Output the [X, Y] coordinate of the center of the cell containing the given text.  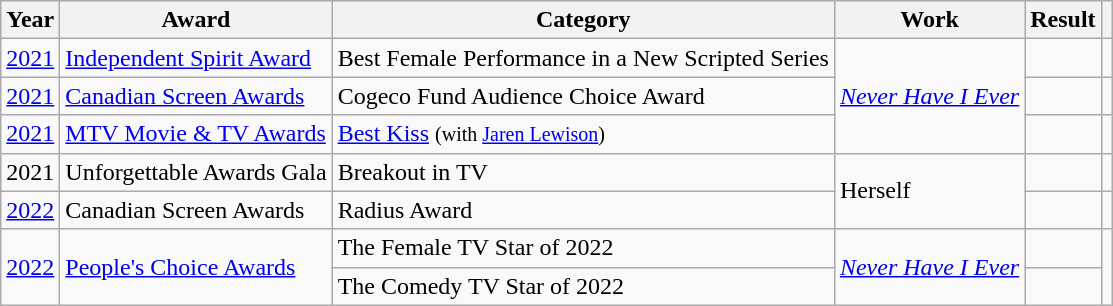
The Comedy TV Star of 2022 [583, 286]
MTV Movie & TV Awards [196, 134]
Year [30, 20]
Category [583, 20]
Cogeco Fund Audience Choice Award [583, 96]
Best Female Performance in a New Scripted Series [583, 58]
Result [1063, 20]
Breakout in TV [583, 172]
Award [196, 20]
Work [929, 20]
People's Choice Awards [196, 267]
Best Kiss (with Jaren Lewison) [583, 134]
Independent Spirit Award [196, 58]
The Female TV Star of 2022 [583, 248]
Herself [929, 191]
Radius Award [583, 210]
Unforgettable Awards Gala [196, 172]
